Locate the cell with the specified text and output its (x, y) center coordinate. 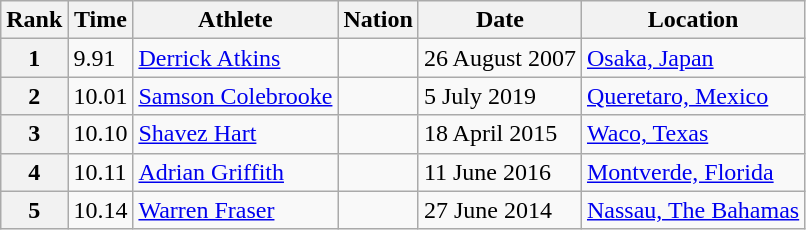
10.11 (100, 172)
Adrian Griffith (236, 172)
1 (34, 58)
18 April 2015 (500, 134)
Nassau, The Bahamas (692, 210)
Nation (378, 20)
2 (34, 96)
4 (34, 172)
11 June 2016 (500, 172)
27 June 2014 (500, 210)
Osaka, Japan (692, 58)
3 (34, 134)
10.14 (100, 210)
10.01 (100, 96)
Rank (34, 20)
Shavez Hart (236, 134)
9.91 (100, 58)
Date (500, 20)
Samson Colebrooke (236, 96)
5 (34, 210)
10.10 (100, 134)
Athlete (236, 20)
5 July 2019 (500, 96)
Derrick Atkins (236, 58)
Montverde, Florida (692, 172)
Queretaro, Mexico (692, 96)
26 August 2007 (500, 58)
Warren Fraser (236, 210)
Time (100, 20)
Location (692, 20)
Waco, Texas (692, 134)
